Provide the [X, Y] coordinate of the cell's center where the given text is located.  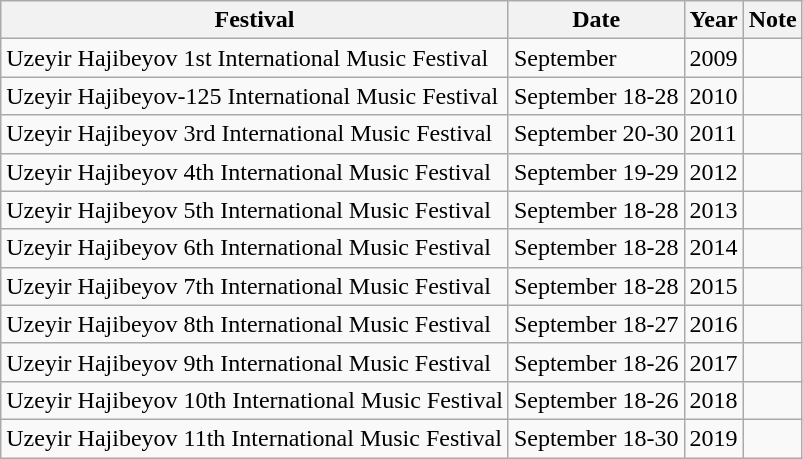
Uzeyir Hajibeyov 5th International Music Festival [255, 210]
September 19-29 [596, 172]
Uzeyir Hajibeyov 6th International Music Festival [255, 248]
2017 [714, 362]
2014 [714, 248]
2019 [714, 438]
Uzeyir Hajibeyov 8th International Music Festival [255, 324]
Uzeyir Hajibeyov 7th International Music Festival [255, 286]
2015 [714, 286]
2010 [714, 96]
Festival [255, 20]
2013 [714, 210]
Uzeyir Hajibeyov 9th International Music Festival [255, 362]
2018 [714, 400]
2016 [714, 324]
Uzeyir Hajibeyov 3rd International Music Festival [255, 134]
Note [772, 20]
September 18-27 [596, 324]
September [596, 58]
Year [714, 20]
Uzeyir Hajibeyov 10th International Music Festival [255, 400]
Uzeyir Hajibeyov 1st International Music Festival [255, 58]
2009 [714, 58]
September 20-30 [596, 134]
Uzeyir Hajibeyov 11th International Music Festival [255, 438]
2011 [714, 134]
Uzeyir Hajibeyov-125 International Music Festival [255, 96]
September 18-30 [596, 438]
Uzeyir Hajibeyov 4th International Music Festival [255, 172]
Date [596, 20]
2012 [714, 172]
